Detect which cell encompasses the target text, then output its (x, y) center coordinate. 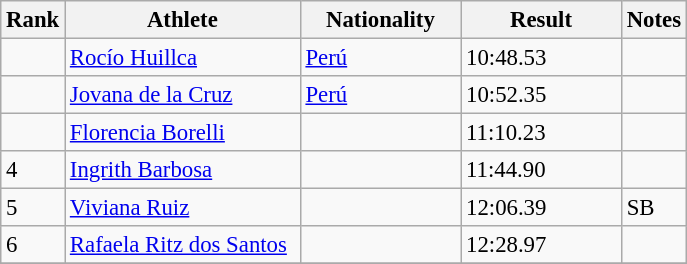
Ingrith Barbosa (183, 170)
12:06.39 (542, 208)
Result (542, 20)
SB (654, 208)
Viviana Ruiz (183, 208)
10:52.35 (542, 95)
Jovana de la Cruz (183, 95)
4 (33, 170)
10:48.53 (542, 58)
Rafaela Ritz dos Santos (183, 245)
6 (33, 245)
Florencia Borelli (183, 133)
11:10.23 (542, 133)
Rocío Huillca (183, 58)
Rank (33, 20)
5 (33, 208)
11:44.90 (542, 170)
Nationality (380, 20)
12:28.97 (542, 245)
Athlete (183, 20)
Notes (654, 20)
